Capture the cell that displays the provided text and extract its (x, y) central coordinate. 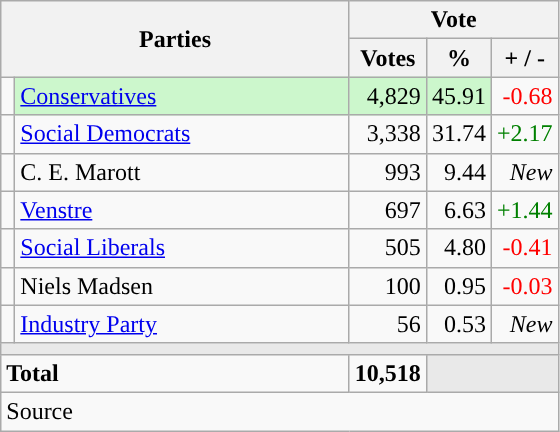
+ / - (524, 58)
56 (388, 324)
-0.41 (524, 248)
9.44 (458, 172)
Niels Madsen (182, 286)
0.95 (458, 286)
Industry Party (182, 324)
45.91 (458, 96)
Source (280, 411)
Social Liberals (182, 248)
-0.68 (524, 96)
+1.44 (524, 210)
Venstre (182, 210)
Parties (176, 39)
% (458, 58)
Conservatives (182, 96)
697 (388, 210)
Vote (454, 20)
505 (388, 248)
3,338 (388, 134)
Social Democrats (182, 134)
100 (388, 286)
993 (388, 172)
4.80 (458, 248)
-0.03 (524, 286)
6.63 (458, 210)
0.53 (458, 324)
4,829 (388, 96)
10,518 (388, 373)
C. E. Marott (182, 172)
31.74 (458, 134)
Votes (388, 58)
Total (176, 373)
+2.17 (524, 134)
